Extract the [X, Y] coordinate from the center of the cell holding the provided text.  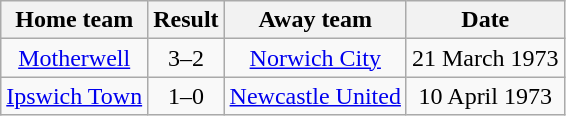
Date [485, 20]
Ipswich Town [74, 96]
Norwich City [315, 58]
10 April 1973 [485, 96]
Motherwell [74, 58]
Home team [74, 20]
1–0 [186, 96]
Result [186, 20]
Newcastle United [315, 96]
Away team [315, 20]
3–2 [186, 58]
21 March 1973 [485, 58]
